Return (X, Y) of the center of cell containing provided text 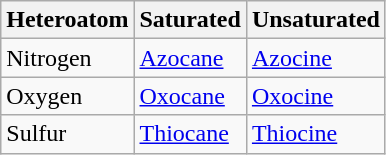
Oxocane (190, 96)
Saturated (190, 20)
Thiocine (316, 134)
Azocane (190, 58)
Thiocane (190, 134)
Oxocine (316, 96)
Oxygen (68, 96)
Nitrogen (68, 58)
Unsaturated (316, 20)
Azocine (316, 58)
Sulfur (68, 134)
Heteroatom (68, 20)
